Locate the cell with the specified text and output its (X, Y) center coordinate. 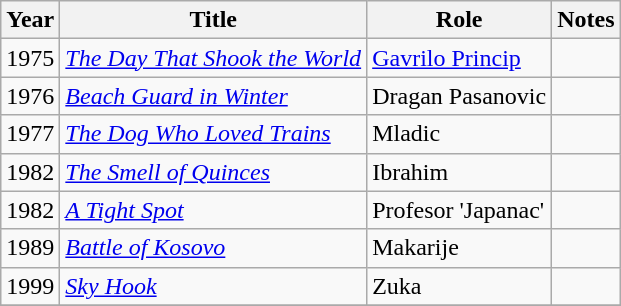
Mladic (460, 134)
1975 (30, 58)
Sky Hook (214, 286)
Ibrahim (460, 172)
Dragan Pasanovic (460, 96)
Beach Guard in Winter (214, 96)
1989 (30, 248)
Profesor 'Japanac' (460, 210)
1976 (30, 96)
Year (30, 20)
Makarije (460, 248)
Battle of Kosovo (214, 248)
Role (460, 20)
A Tight Spot (214, 210)
The Dog Who Loved Trains (214, 134)
1977 (30, 134)
Gavrilo Princip (460, 58)
The Smell of Quinces (214, 172)
Zuka (460, 286)
The Day That Shook the World (214, 58)
Title (214, 20)
Notes (586, 20)
1999 (30, 286)
